From the cell containing the given text, extract its center point as (x, y) coordinate. 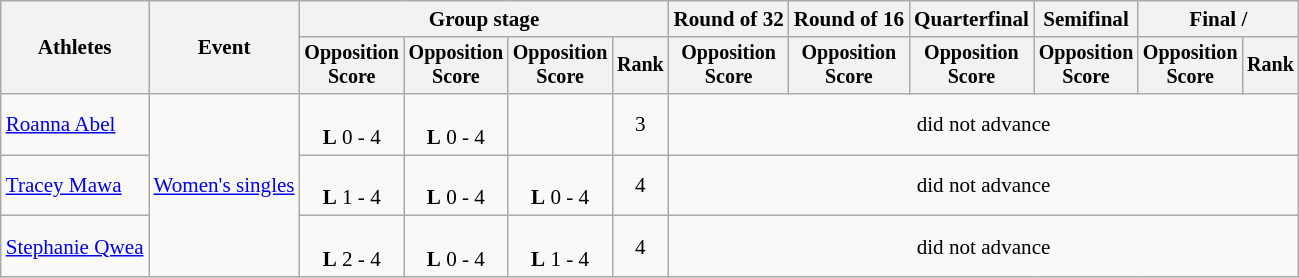
L 2 - 4 (352, 246)
Round of 32 (728, 18)
Round of 16 (849, 18)
Final / (1218, 18)
Event (224, 48)
Semifinal (1086, 18)
3 (640, 124)
Tracey Mawa (75, 186)
Women's singles (224, 186)
Group stage (484, 18)
Athletes (75, 48)
Roanna Abel (75, 124)
Stephanie Qwea (75, 246)
Quarterfinal (972, 18)
